Pinpoint the cell where the given text exists, returning its [x, y] midpoint coordinate. 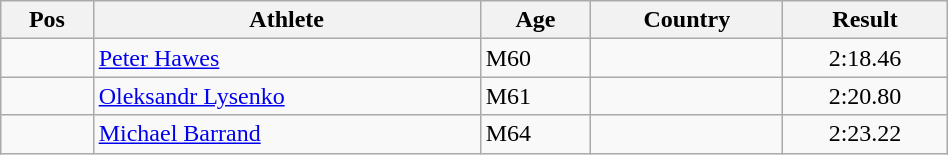
2:20.80 [865, 96]
Athlete [286, 20]
M60 [536, 58]
Oleksandr Lysenko [286, 96]
2:23.22 [865, 134]
Pos [47, 20]
Peter Hawes [286, 58]
Result [865, 20]
2:18.46 [865, 58]
Country [687, 20]
Age [536, 20]
M64 [536, 134]
Michael Barrand [286, 134]
M61 [536, 96]
